For the text-containing cell, return its midpoint in (x, y) coordinate format. 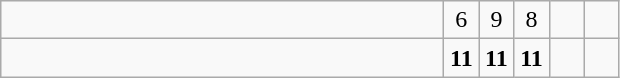
6 (462, 20)
8 (532, 20)
9 (496, 20)
